Scan for the cell matching the given text and deliver its (X, Y) coordinate at center. 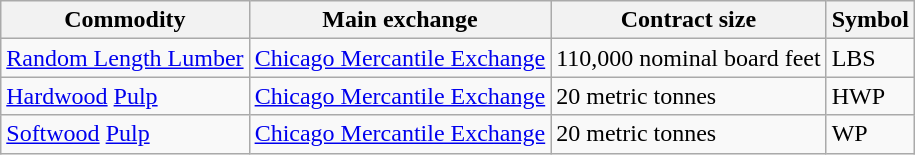
Contract size (688, 20)
Symbol (870, 20)
WP (870, 134)
Softwood Pulp (125, 134)
110,000 nominal board feet (688, 58)
Main exchange (400, 20)
Commodity (125, 20)
LBS (870, 58)
HWP (870, 96)
Hardwood Pulp (125, 96)
Random Length Lumber (125, 58)
